Determine the [x, y] coordinate at the center of the cell enclosing the given text.  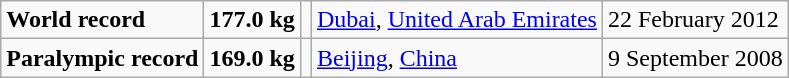
22 February 2012 [695, 20]
Paralympic record [102, 58]
177.0 kg [252, 20]
Beijing, China [456, 58]
9 September 2008 [695, 58]
Dubai, United Arab Emirates [456, 20]
World record [102, 20]
169.0 kg [252, 58]
